Find where the given text appears and provide that cell's center as (X, Y) coordinate. 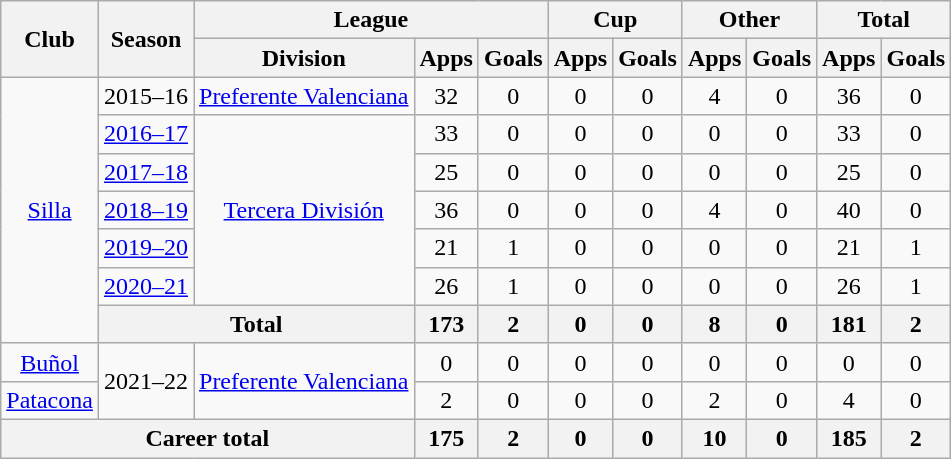
2019–20 (146, 248)
2020–21 (146, 286)
32 (446, 96)
2018–19 (146, 210)
181 (849, 324)
Buñol (50, 362)
2021–22 (146, 381)
8 (714, 324)
League (372, 20)
Tercera División (304, 210)
Season (146, 39)
175 (446, 438)
Division (304, 58)
Silla (50, 210)
Other (749, 20)
10 (714, 438)
2016–17 (146, 134)
173 (446, 324)
Club (50, 39)
Cup (615, 20)
185 (849, 438)
Career total (208, 438)
40 (849, 210)
Patacona (50, 400)
2015–16 (146, 96)
2017–18 (146, 172)
